Capture the cell that displays the provided text and extract its (x, y) central coordinate. 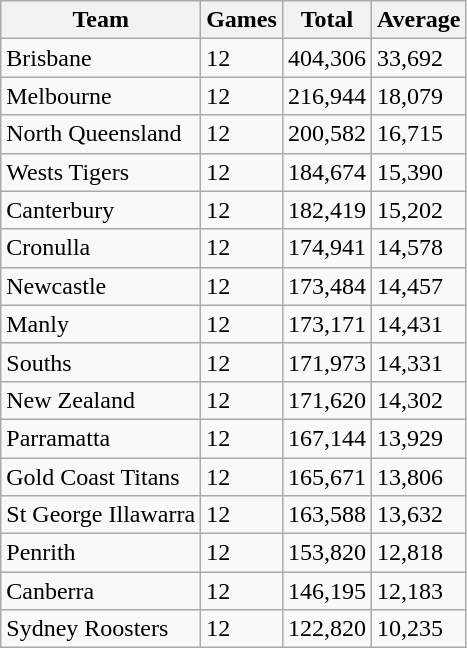
153,820 (326, 553)
Canberra (101, 591)
165,671 (326, 477)
10,235 (418, 629)
14,331 (418, 362)
Games (242, 20)
Canterbury (101, 210)
14,431 (418, 324)
Average (418, 20)
14,578 (418, 248)
13,806 (418, 477)
216,944 (326, 96)
St George Illawarra (101, 515)
18,079 (418, 96)
182,419 (326, 210)
200,582 (326, 134)
15,202 (418, 210)
173,484 (326, 286)
13,632 (418, 515)
Total (326, 20)
16,715 (418, 134)
Gold Coast Titans (101, 477)
Penrith (101, 553)
Team (101, 20)
North Queensland (101, 134)
Cronulla (101, 248)
33,692 (418, 58)
Wests Tigers (101, 172)
146,195 (326, 591)
Melbourne (101, 96)
163,588 (326, 515)
New Zealand (101, 400)
Brisbane (101, 58)
171,973 (326, 362)
14,302 (418, 400)
13,929 (418, 438)
184,674 (326, 172)
404,306 (326, 58)
167,144 (326, 438)
12,183 (418, 591)
173,171 (326, 324)
171,620 (326, 400)
Newcastle (101, 286)
12,818 (418, 553)
Souths (101, 362)
Parramatta (101, 438)
122,820 (326, 629)
174,941 (326, 248)
15,390 (418, 172)
Manly (101, 324)
Sydney Roosters (101, 629)
14,457 (418, 286)
